Provide the [X, Y] coordinate of the cell's center where the given text is located.  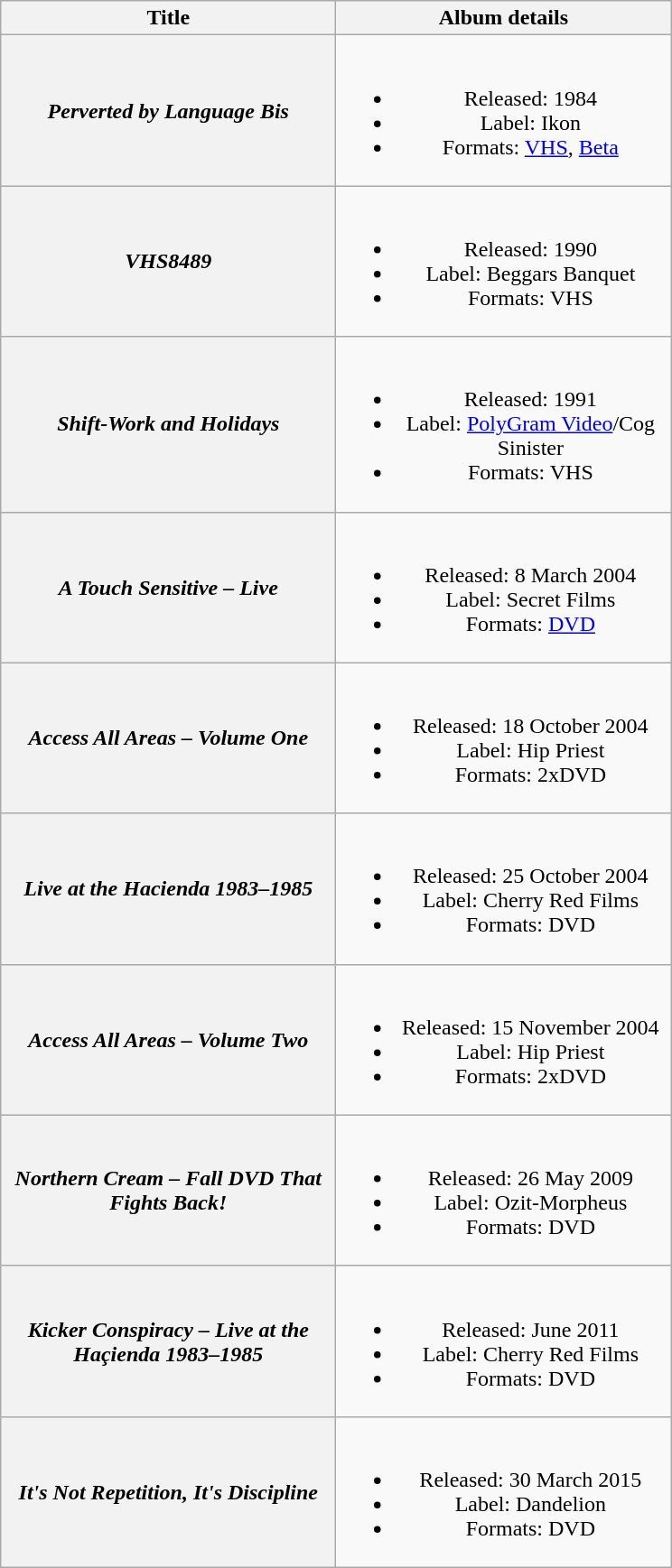
Kicker Conspiracy – Live at the Haçienda 1983–1985 [168, 1341]
Album details [504, 18]
Shift-Work and Holidays [168, 424]
A Touch Sensitive – Live [168, 587]
Released: 8 March 2004Label: Secret FilmsFormats: DVD [504, 587]
Released: 1984Label: IkonFormats: VHS, Beta [504, 110]
Access All Areas – Volume One [168, 738]
Access All Areas – Volume Two [168, 1040]
Northern Cream – Fall DVD That Fights Back! [168, 1190]
Released: 30 March 2015Label: DandelionFormats: DVD [504, 1491]
Released: 15 November 2004Label: Hip PriestFormats: 2xDVD [504, 1040]
Released: 18 October 2004Label: Hip PriestFormats: 2xDVD [504, 738]
Released: 1990Label: Beggars BanquetFormats: VHS [504, 262]
VHS8489 [168, 262]
Released: 25 October 2004Label: Cherry Red FilmsFormats: DVD [504, 888]
Live at the Hacienda 1983–1985 [168, 888]
It's Not Repetition, It's Discipline [168, 1491]
Perverted by Language Bis [168, 110]
Released: June 2011Label: Cherry Red FilmsFormats: DVD [504, 1341]
Released: 1991Label: PolyGram Video/Cog SinisterFormats: VHS [504, 424]
Released: 26 May 2009Label: Ozit-MorpheusFormats: DVD [504, 1190]
Title [168, 18]
